Detect which cell encompasses the target text, then output its (X, Y) center coordinate. 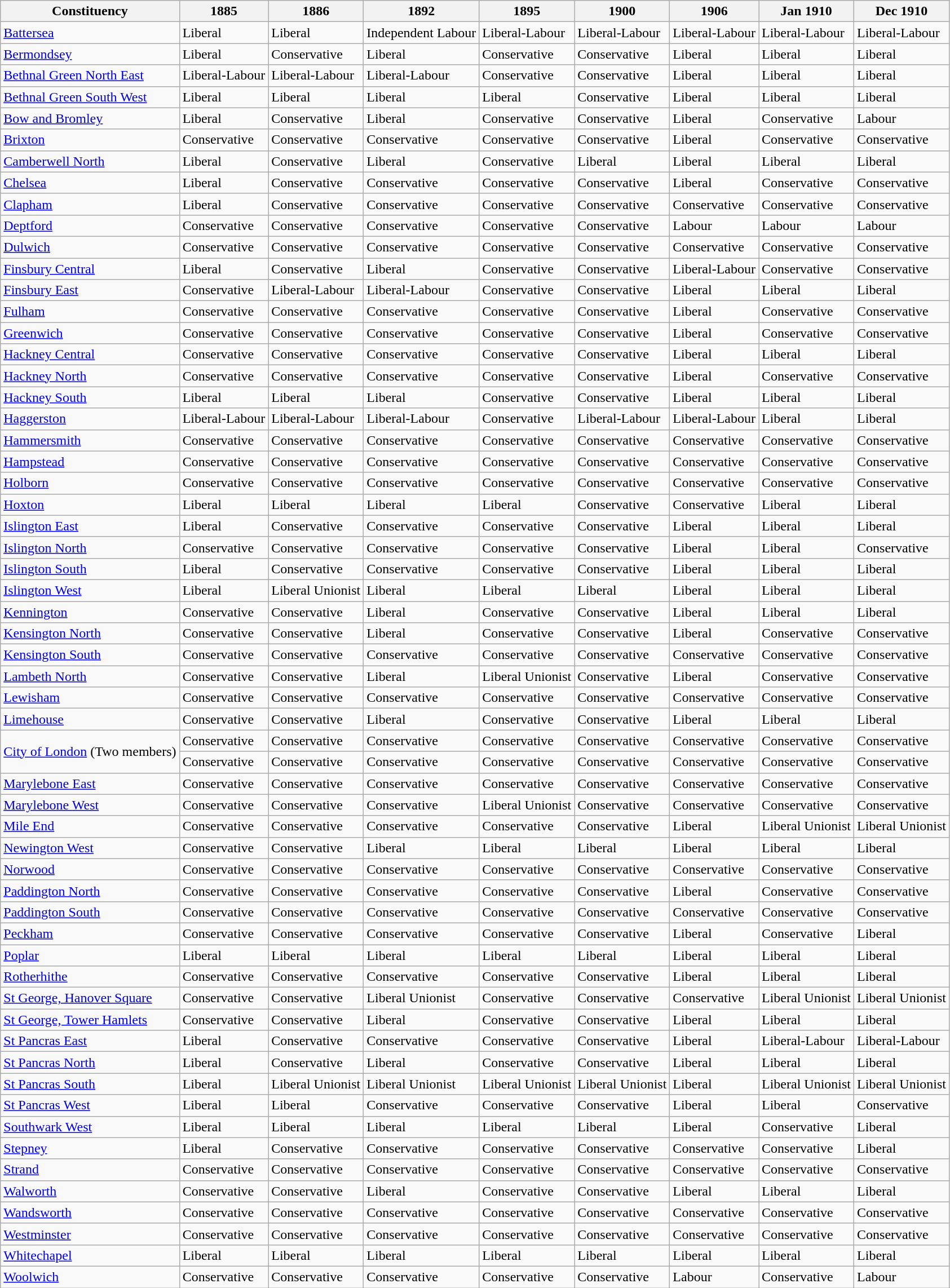
City of London (Two members) (90, 751)
Camberwell North (90, 161)
Mile End (90, 826)
Marylebone West (90, 805)
Brixton (90, 140)
Islington South (90, 569)
Limehouse (90, 719)
St Pancras South (90, 1084)
Paddington North (90, 891)
Lewisham (90, 698)
Bethnal Green North East (90, 76)
Fulham (90, 312)
St George, Hanover Square (90, 998)
St Pancras West (90, 1105)
Hackney Central (90, 355)
Constituency (90, 11)
Bethnal Green South West (90, 97)
Wandsworth (90, 1212)
Chelsea (90, 183)
Rotherhithe (90, 977)
Marylebone East (90, 784)
1886 (316, 11)
1900 (622, 11)
Southwark West (90, 1127)
Whitechapel (90, 1255)
Hampstead (90, 462)
Norwood (90, 869)
Deptford (90, 225)
Hackney South (90, 397)
Dec 1910 (902, 11)
1892 (422, 11)
Bermondsey (90, 54)
Poplar (90, 955)
Kensington South (90, 655)
Strand (90, 1170)
Walworth (90, 1191)
1885 (224, 11)
Islington East (90, 526)
Hoxton (90, 504)
Finsbury East (90, 290)
Greenwich (90, 333)
Dulwich (90, 247)
Hammersmith (90, 440)
Jan 1910 (806, 11)
Bow and Bromley (90, 118)
Newington West (90, 848)
Hackney North (90, 376)
Independent Labour (422, 33)
Woolwich (90, 1277)
Finsbury Central (90, 269)
Islington North (90, 547)
Kensington North (90, 634)
Peckham (90, 933)
Islington West (90, 590)
Kennington (90, 612)
Haggerston (90, 419)
St Pancras East (90, 1041)
Battersea (90, 33)
St George, Tower Hamlets (90, 1020)
Westminster (90, 1234)
1895 (527, 11)
Paddington South (90, 912)
Holborn (90, 483)
Stepney (90, 1148)
Clapham (90, 204)
1906 (714, 11)
Lambeth North (90, 676)
St Pancras North (90, 1063)
